Determine the [X, Y] coordinate at the center of the cell enclosing the given text.  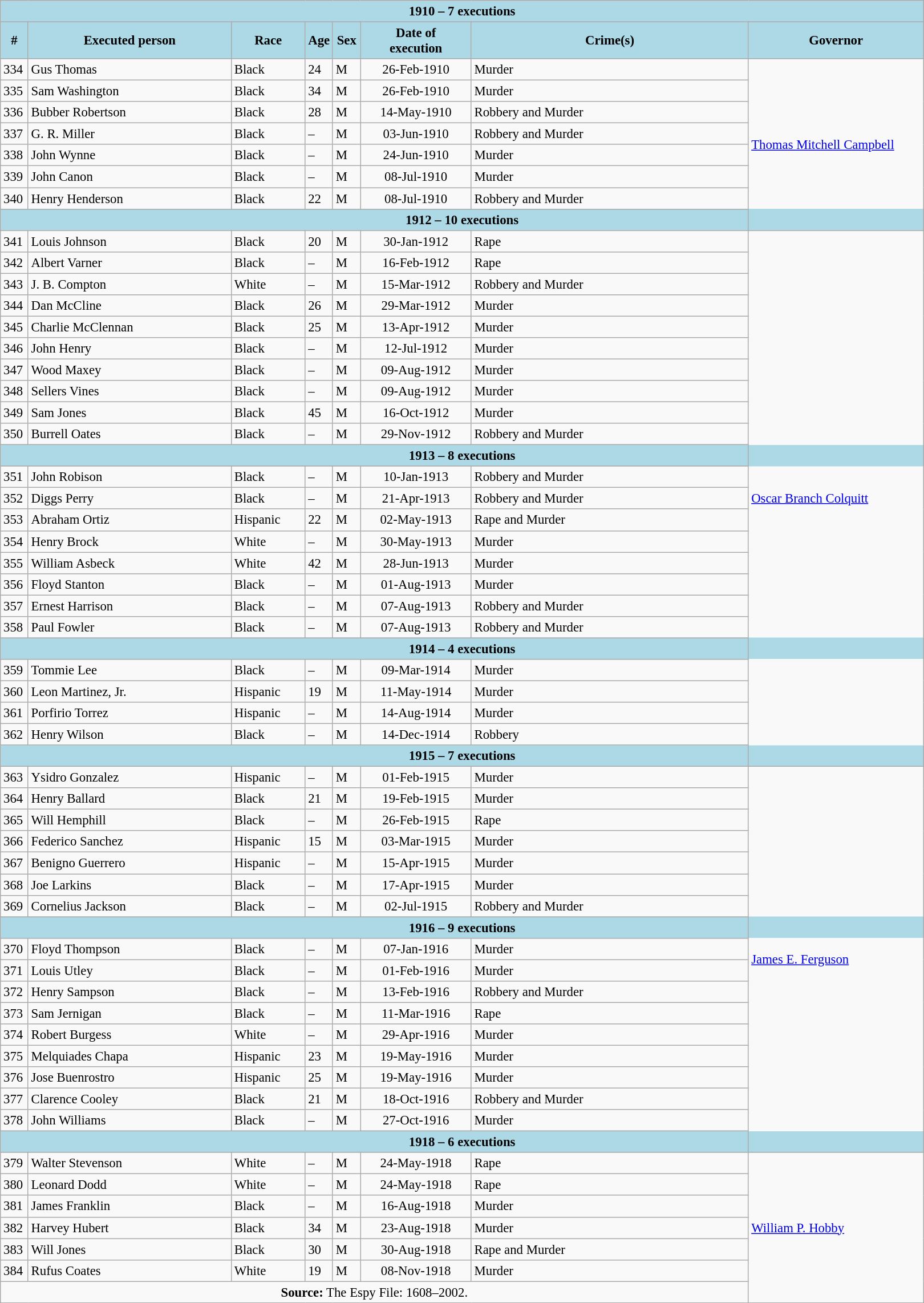
354 [15, 541]
Diggs Perry [129, 499]
Jose Buenrostro [129, 1078]
Sam Washington [129, 91]
11-May-1914 [416, 691]
345 [15, 327]
30-Aug-1918 [416, 1249]
350 [15, 434]
344 [15, 306]
# [15, 41]
361 [15, 713]
Paul Fowler [129, 628]
Will Hemphill [129, 820]
1918 – 6 executions [462, 1142]
19-Feb-1915 [416, 799]
01-Feb-1915 [416, 778]
341 [15, 241]
03-Jun-1910 [416, 134]
364 [15, 799]
16-Oct-1912 [416, 413]
334 [15, 70]
342 [15, 262]
Clarence Cooley [129, 1099]
358 [15, 628]
27-Oct-1916 [416, 1120]
335 [15, 91]
384 [15, 1270]
348 [15, 391]
Crime(s) [610, 41]
379 [15, 1163]
24-Jun-1910 [416, 156]
J. B. Compton [129, 284]
1916 – 9 executions [462, 928]
338 [15, 156]
Benigno Guerrero [129, 863]
Race [268, 41]
01-Feb-1916 [416, 970]
376 [15, 1078]
17-Apr-1915 [416, 885]
James Franklin [129, 1207]
16-Feb-1912 [416, 262]
30-May-1913 [416, 541]
360 [15, 691]
Cornelius Jackson [129, 906]
William Asbeck [129, 563]
346 [15, 349]
371 [15, 970]
29-Nov-1912 [416, 434]
03-Mar-1915 [416, 841]
Henry Brock [129, 541]
Rufus Coates [129, 1270]
23 [319, 1056]
Melquiades Chapa [129, 1056]
Henry Wilson [129, 735]
Leonard Dodd [129, 1185]
30-Jan-1912 [416, 241]
381 [15, 1207]
Source: The Espy File: 1608–2002. [374, 1292]
John Canon [129, 177]
Sam Jones [129, 413]
1912 – 10 executions [462, 220]
45 [319, 413]
Porfirio Torrez [129, 713]
1915 – 7 executions [462, 756]
John Henry [129, 349]
359 [15, 670]
Sex [347, 41]
13-Feb-1916 [416, 992]
Sellers Vines [129, 391]
26 [319, 306]
383 [15, 1249]
John Wynne [129, 156]
378 [15, 1120]
374 [15, 1035]
377 [15, 1099]
Leon Martinez, Jr. [129, 691]
21-Apr-1913 [416, 499]
13-Apr-1912 [416, 327]
357 [15, 606]
Abraham Ortiz [129, 520]
Thomas Mitchell Campbell [836, 145]
07-Jan-1916 [416, 949]
Bubber Robertson [129, 112]
Joe Larkins [129, 885]
James E. Ferguson [836, 960]
John Robison [129, 477]
Burrell Oates [129, 434]
20 [319, 241]
1910 – 7 executions [462, 11]
375 [15, 1056]
1913 – 8 executions [462, 456]
01-Aug-1913 [416, 584]
29-Apr-1916 [416, 1035]
362 [15, 735]
Henry Henderson [129, 199]
Louis Utley [129, 970]
12-Jul-1912 [416, 349]
370 [15, 949]
343 [15, 284]
352 [15, 499]
Gus Thomas [129, 70]
351 [15, 477]
380 [15, 1185]
Walter Stevenson [129, 1163]
356 [15, 584]
10-Jan-1913 [416, 477]
369 [15, 906]
Floyd Thompson [129, 949]
30 [319, 1249]
Will Jones [129, 1249]
Governor [836, 41]
14-May-1910 [416, 112]
Albert Varner [129, 262]
15-Mar-1912 [416, 284]
15-Apr-1915 [416, 863]
08-Nov-1918 [416, 1270]
349 [15, 413]
Ysidro Gonzalez [129, 778]
Federico Sanchez [129, 841]
Date of execution [416, 41]
16-Aug-1918 [416, 1207]
Robert Burgess [129, 1035]
355 [15, 563]
William P. Hobby [836, 1228]
365 [15, 820]
373 [15, 1013]
02-May-1913 [416, 520]
Age [319, 41]
18-Oct-1916 [416, 1099]
28-Jun-1913 [416, 563]
366 [15, 841]
368 [15, 885]
372 [15, 992]
14-Aug-1914 [416, 713]
G. R. Miller [129, 134]
Louis Johnson [129, 241]
John Williams [129, 1120]
Ernest Harrison [129, 606]
28 [319, 112]
Robbery [610, 735]
Henry Sampson [129, 992]
Dan McCline [129, 306]
382 [15, 1228]
363 [15, 778]
02-Jul-1915 [416, 906]
Oscar Branch Colquitt [836, 499]
337 [15, 134]
336 [15, 112]
11-Mar-1916 [416, 1013]
Harvey Hubert [129, 1228]
09-Mar-1914 [416, 670]
Floyd Stanton [129, 584]
340 [15, 199]
26-Feb-1915 [416, 820]
15 [319, 841]
Executed person [129, 41]
Wood Maxey [129, 370]
14-Dec-1914 [416, 735]
23-Aug-1918 [416, 1228]
42 [319, 563]
29-Mar-1912 [416, 306]
Sam Jernigan [129, 1013]
339 [15, 177]
367 [15, 863]
Tommie Lee [129, 670]
Henry Ballard [129, 799]
1914 – 4 executions [462, 649]
353 [15, 520]
347 [15, 370]
24 [319, 70]
Charlie McClennan [129, 327]
